From the cell containing the given text, extract its center point as (x, y) coordinate. 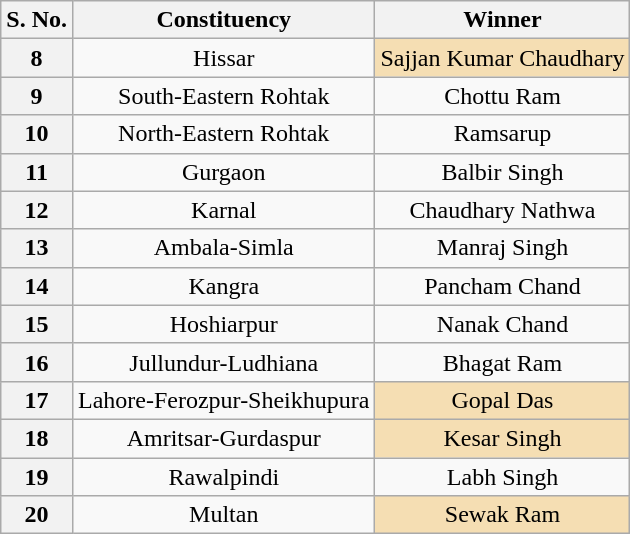
15 (37, 324)
Jullundur-Ludhiana (223, 362)
20 (37, 515)
Nanak Chand (502, 324)
Multan (223, 515)
Ambala-Simla (223, 248)
9 (37, 96)
18 (37, 438)
South-Eastern Rohtak (223, 96)
Constituency (223, 20)
Gopal Das (502, 400)
8 (37, 58)
S. No. (37, 20)
Kesar Singh (502, 438)
Balbir Singh (502, 172)
13 (37, 248)
11 (37, 172)
Pancham Chand (502, 286)
Hissar (223, 58)
Rawalpindi (223, 477)
Chaudhary Nathwa (502, 210)
Hoshiarpur (223, 324)
10 (37, 134)
Karnal (223, 210)
Bhagat Ram (502, 362)
Lahore-Ferozpur-Sheikhupura (223, 400)
12 (37, 210)
Gurgaon (223, 172)
Ramsarup (502, 134)
Sajjan Kumar Chaudhary (502, 58)
Sewak Ram (502, 515)
Kangra (223, 286)
Labh Singh (502, 477)
19 (37, 477)
North-Eastern Rohtak (223, 134)
Chottu Ram (502, 96)
Manraj Singh (502, 248)
16 (37, 362)
Winner (502, 20)
17 (37, 400)
Amritsar-Gurdaspur (223, 438)
14 (37, 286)
